Locate the cell with the specified text and output its [x, y] center coordinate. 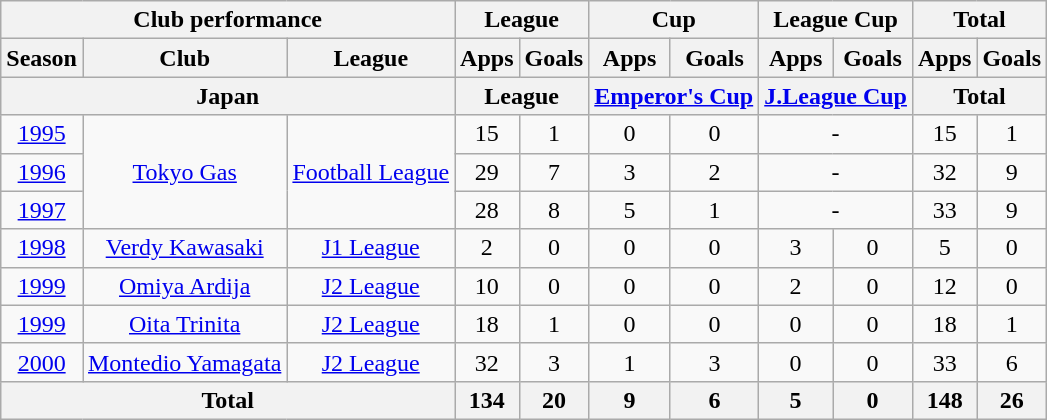
Club [184, 58]
8 [554, 210]
1998 [42, 248]
134 [487, 400]
1996 [42, 172]
Football League [371, 172]
League Cup [836, 20]
26 [1012, 400]
29 [487, 172]
1997 [42, 210]
Season [42, 58]
28 [487, 210]
Tokyo Gas [184, 172]
10 [487, 286]
Verdy Kawasaki [184, 248]
J1 League [371, 248]
Oita Trinita [184, 324]
Japan [228, 96]
Emperor's Cup [674, 96]
Club performance [228, 20]
7 [554, 172]
Cup [674, 20]
20 [554, 400]
12 [944, 286]
1995 [42, 134]
148 [944, 400]
Omiya Ardija [184, 286]
J.League Cup [836, 96]
Montedio Yamagata [184, 362]
2000 [42, 362]
